Locate the cell with the specified text and output its (X, Y) center coordinate. 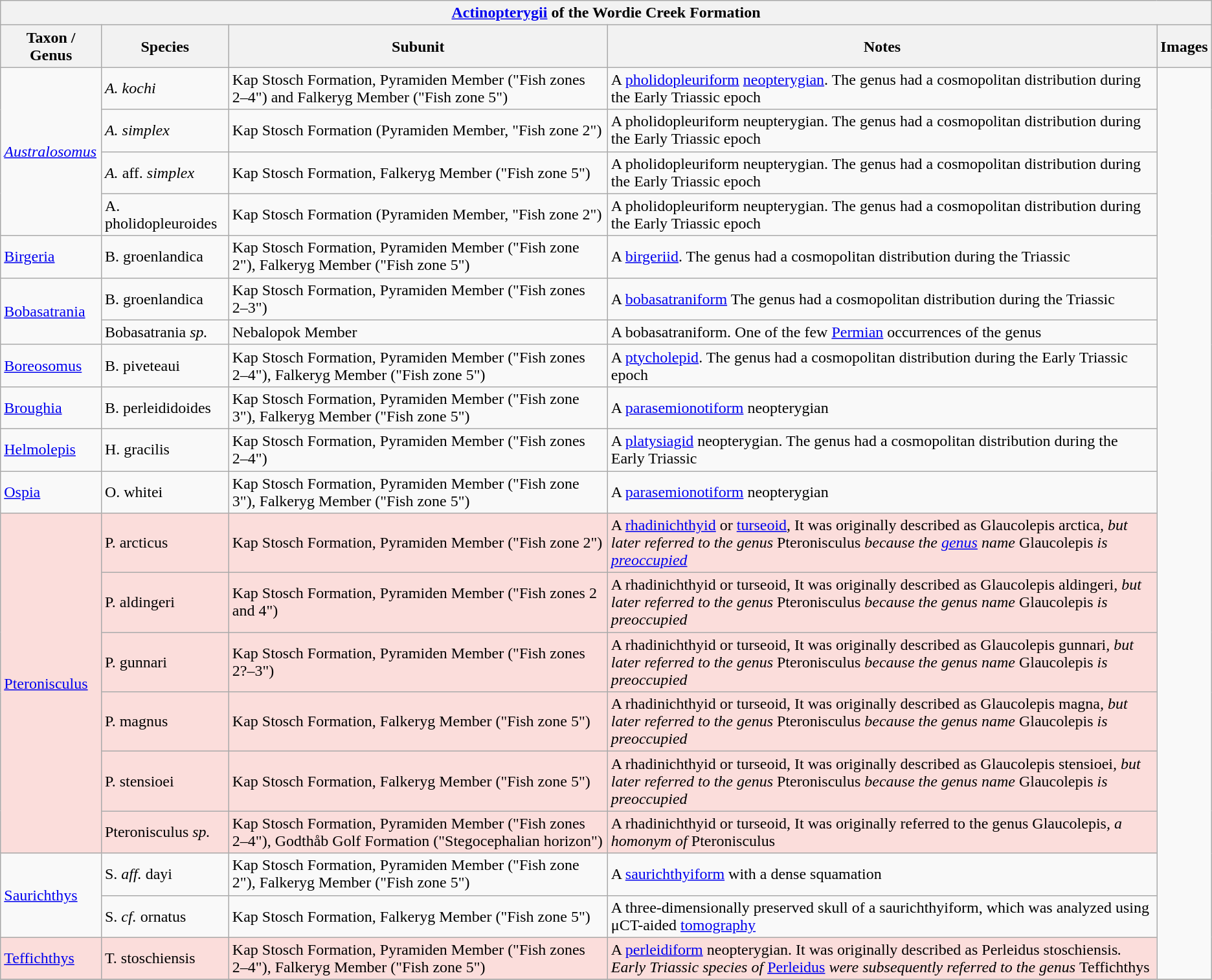
Teffichthys (51, 958)
Kap Stosch Formation, Pyramiden Member ("Fish zones 2–3") (418, 299)
Bobasatrania sp. (164, 332)
Birgeria (51, 256)
Bobasatrania (51, 311)
A. simplex (164, 131)
Notes (882, 47)
P. arcticus (164, 543)
Helmolepis (51, 449)
A. kochi (164, 88)
A three-dimensionally preserved skull of a saurichthyiform, which was analyzed using μCT-aided tomography (882, 917)
S. aff. dayi (164, 874)
T. stoschiensis (164, 958)
A bobasatraniform The genus had a cosmopolitan distribution during the Triassic (882, 299)
Actinopterygii of the Wordie Creek Formation (606, 13)
A saurichthyiform with a dense squamation (882, 874)
Ospia (51, 492)
Kap Stosch Formation, Pyramiden Member ("Fish zone 2") (418, 543)
Taxon / Genus (51, 47)
S. cf. ornatus (164, 917)
Kap Stosch Formation, Pyramiden Member ("Fish zones 2–4"), Godthåb Golf Formation ("Stegocephalian horizon") (418, 832)
O. whitei (164, 492)
A rhadinichthyid or turseoid, It was originally referred to the genus Glaucolepis, a homonym of Pteronisculus (882, 832)
A birgeriid. The genus had a cosmopolitan distribution during the Triassic (882, 256)
Nebalopok Member (418, 332)
A pholidopleuriform neopterygian. The genus had a cosmopolitan distribution during the Early Triassic epoch (882, 88)
Boreosomus (51, 365)
P. stensioei (164, 781)
P. gunnari (164, 662)
A. aff. simplex (164, 172)
A ptycholepid. The genus had a cosmopolitan distribution during the Early Triassic epoch (882, 365)
Pteronisculus sp. (164, 832)
A bobasatraniform. One of the few Permian occurrences of the genus (882, 332)
Saurichthys (51, 895)
A. pholidopleuroides (164, 215)
B. perleididoides (164, 408)
Subunit (418, 47)
Kap Stosch Formation, Pyramiden Member ("Fish zones 2 and 4") (418, 603)
P. magnus (164, 722)
Kap Stosch Formation, Pyramiden Member ("Fish zones 2–4") and Falkeryg Member ("Fish zone 5") (418, 88)
P. aldingeri (164, 603)
B. piveteaui (164, 365)
Pteronisculus (51, 684)
H. gracilis (164, 449)
Images (1184, 47)
Australosomus (51, 151)
Species (164, 47)
Kap Stosch Formation, Pyramiden Member ("Fish zones 2–4") (418, 449)
Kap Stosch Formation, Pyramiden Member ("Fish zones 2?–3") (418, 662)
A platysiagid neopterygian. The genus had a cosmopolitan distribution during the Early Triassic (882, 449)
Broughia (51, 408)
